For the text-containing cell, return its midpoint in [x, y] coordinate format. 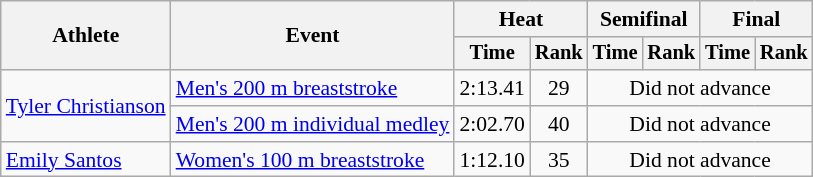
Final [756, 19]
Tyler Christianson [86, 106]
Men's 200 m breaststroke [313, 88]
Athlete [86, 36]
Heat [520, 19]
29 [559, 88]
2:13.41 [492, 88]
40 [559, 124]
2:02.70 [492, 124]
Men's 200 m individual medley [313, 124]
Event [313, 36]
Semifinal [644, 19]
